Search for the cell housing the specified text and yield its (x, y) center coordinate. 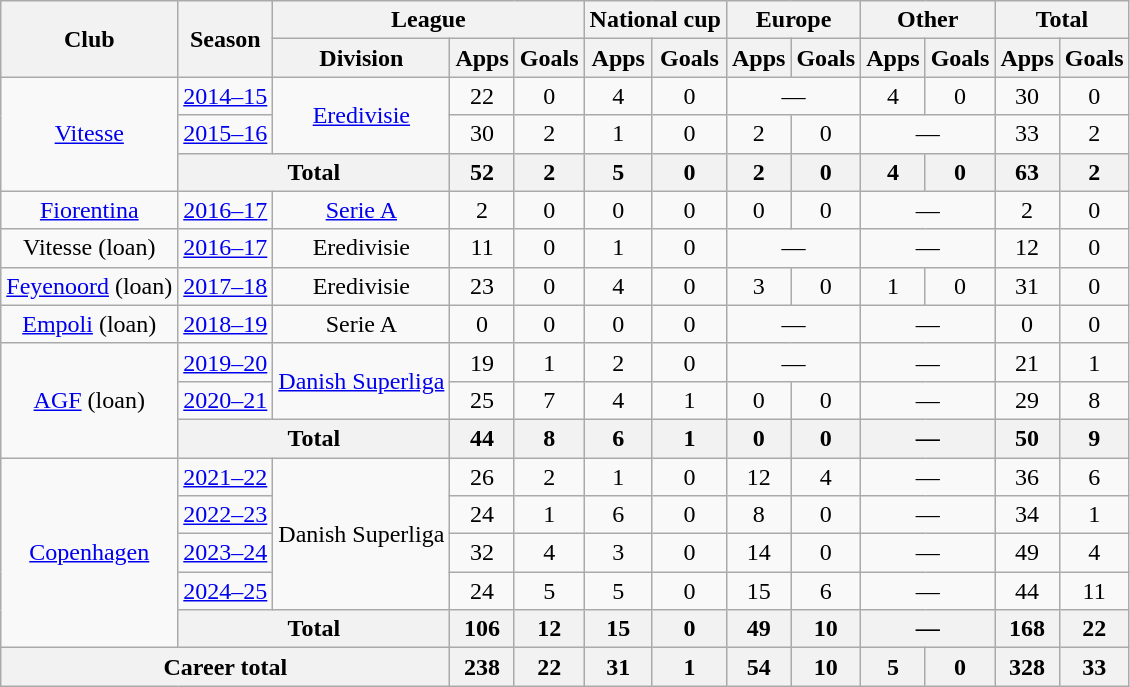
Career total (226, 667)
54 (758, 667)
2019–20 (226, 362)
National cup (655, 20)
21 (1027, 362)
29 (1027, 400)
25 (482, 400)
Other (928, 20)
Vitesse (90, 134)
Season (226, 39)
26 (482, 477)
Vitesse (loan) (90, 248)
52 (482, 172)
2014–15 (226, 96)
Club (90, 39)
34 (1027, 515)
2023–24 (226, 553)
Fiorentina (90, 210)
AGF (loan) (90, 400)
2017–18 (226, 286)
23 (482, 286)
9 (1094, 438)
Feyenoord (loan) (90, 286)
2021–22 (226, 477)
19 (482, 362)
50 (1027, 438)
14 (758, 553)
League (428, 20)
2022–23 (226, 515)
106 (482, 629)
Empoli (loan) (90, 324)
Division (362, 58)
32 (482, 553)
238 (482, 667)
2024–25 (226, 591)
328 (1027, 667)
2018–19 (226, 324)
Europe (793, 20)
Copenhagen (90, 553)
7 (549, 400)
168 (1027, 629)
2015–16 (226, 134)
2020–21 (226, 400)
36 (1027, 477)
63 (1027, 172)
